Search for the cell housing the specified text and yield its (X, Y) center coordinate. 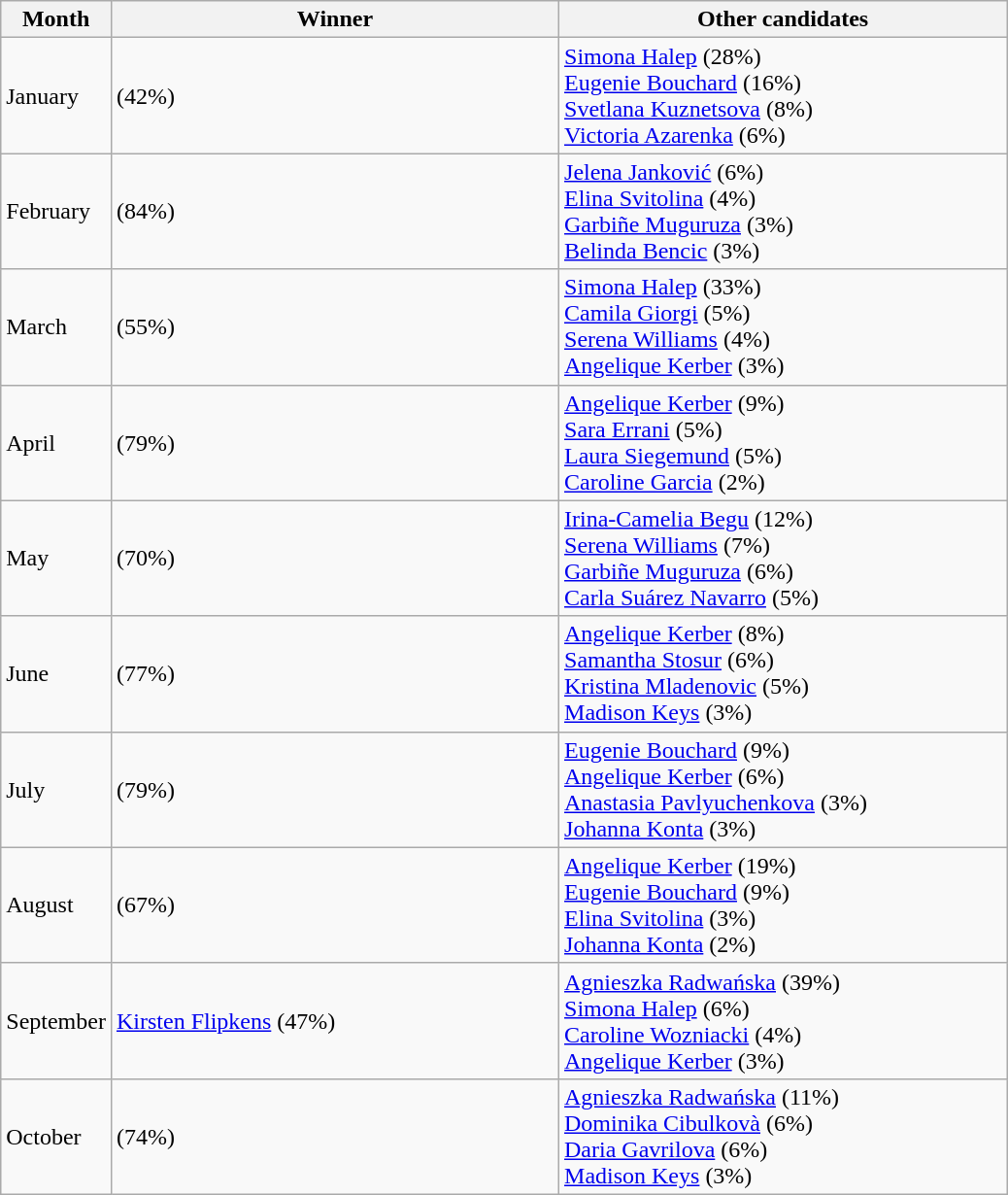
Jelena Janković (6%) Elina Svitolina (4%) Garbiñe Muguruza (3%) Belinda Bencic (3%) (783, 212)
Simona Halep (28%) Eugenie Bouchard (16%) Svetlana Kuznetsova (8%) Victoria Azarenka (6%) (783, 95)
(77%) (334, 674)
Agnieszka Radwańska (11%) Dominika Cibulkovà (6%) Daria Gavrilova (6%) Madison Keys (3%) (783, 1137)
Other candidates (783, 19)
(70%) (334, 558)
July (56, 789)
August (56, 905)
Eugenie Bouchard (9%) Angelique Kerber (6%) Anastasia Pavlyuchenkova (3%) Johanna Konta (3%) (783, 789)
Simona Halep (33%) Camila Giorgi (5%) Serena Williams (4%) Angelique Kerber (3%) (783, 326)
(42%) (334, 95)
March (56, 326)
(55%) (334, 326)
(67%) (334, 905)
February (56, 212)
(74%) (334, 1137)
(84%) (334, 212)
Month (56, 19)
Kirsten Flipkens (47%) (334, 1020)
January (56, 95)
Irina-Camelia Begu (12%) Serena Williams (7%) Garbiñe Muguruza (6%) Carla Suárez Navarro (5%) (783, 558)
October (56, 1137)
April (56, 443)
Angelique Kerber (9%) Sara Errani (5%) Laura Siegemund (5%) Caroline Garcia (2%) (783, 443)
June (56, 674)
Angelique Kerber (8%) Samantha Stosur (6%) Kristina Mladenovic (5%) Madison Keys (3%) (783, 674)
May (56, 558)
Angelique Kerber (19%) Eugenie Bouchard (9%) Elina Svitolina (3%) Johanna Konta (2%) (783, 905)
Winner (334, 19)
September (56, 1020)
Agnieszka Radwańska (39%) Simona Halep (6%) Caroline Wozniacki (4%) Angelique Kerber (3%) (783, 1020)
